Determine the [x, y] coordinate at the center of the cell enclosing the given text.  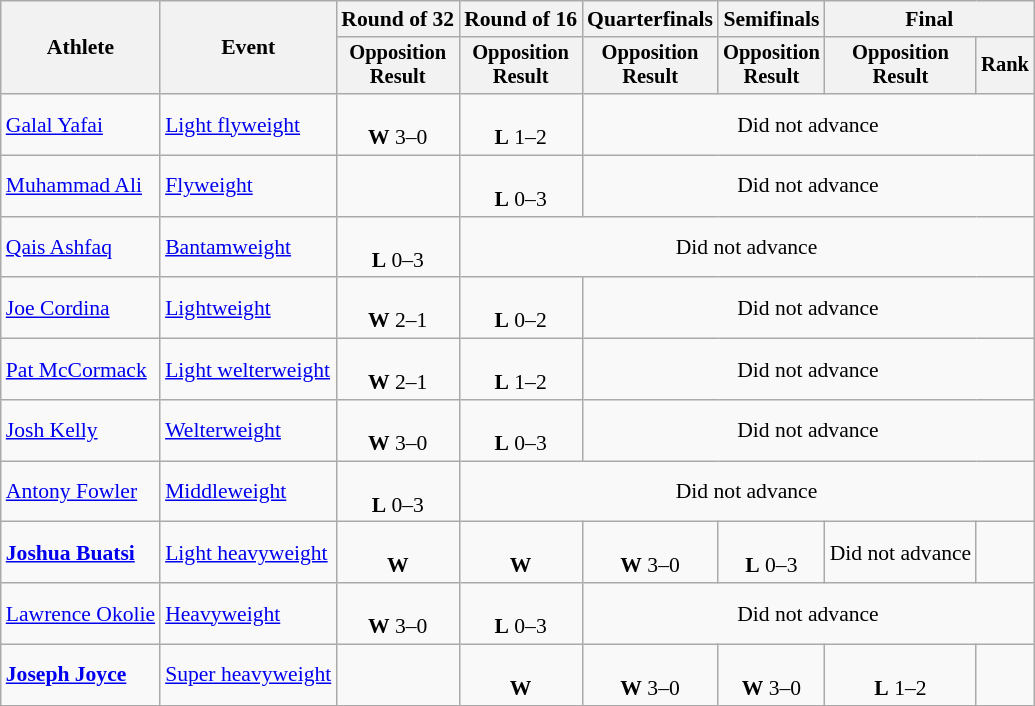
Muhammad Ali [80, 186]
Light welterweight [248, 370]
Quarterfinals [650, 19]
Light heavyweight [248, 552]
Round of 16 [520, 19]
Pat McCormack [80, 370]
Josh Kelly [80, 430]
Joshua Buatsi [80, 552]
Event [248, 48]
Super heavyweight [248, 676]
Joseph Joyce [80, 676]
Lawrence Okolie [80, 614]
Athlete [80, 48]
Heavyweight [248, 614]
Round of 32 [398, 19]
L 0–2 [520, 308]
Qais Ashfaq [80, 248]
Final [930, 19]
Bantamweight [248, 248]
Semifinals [772, 19]
Rank [1005, 66]
Flyweight [248, 186]
Middleweight [248, 492]
Galal Yafai [80, 124]
Lightweight [248, 308]
Joe Cordina [80, 308]
Light flyweight [248, 124]
Antony Fowler [80, 492]
Welterweight [248, 430]
